Find where the given text appears and provide that cell's center as [X, Y] coordinate. 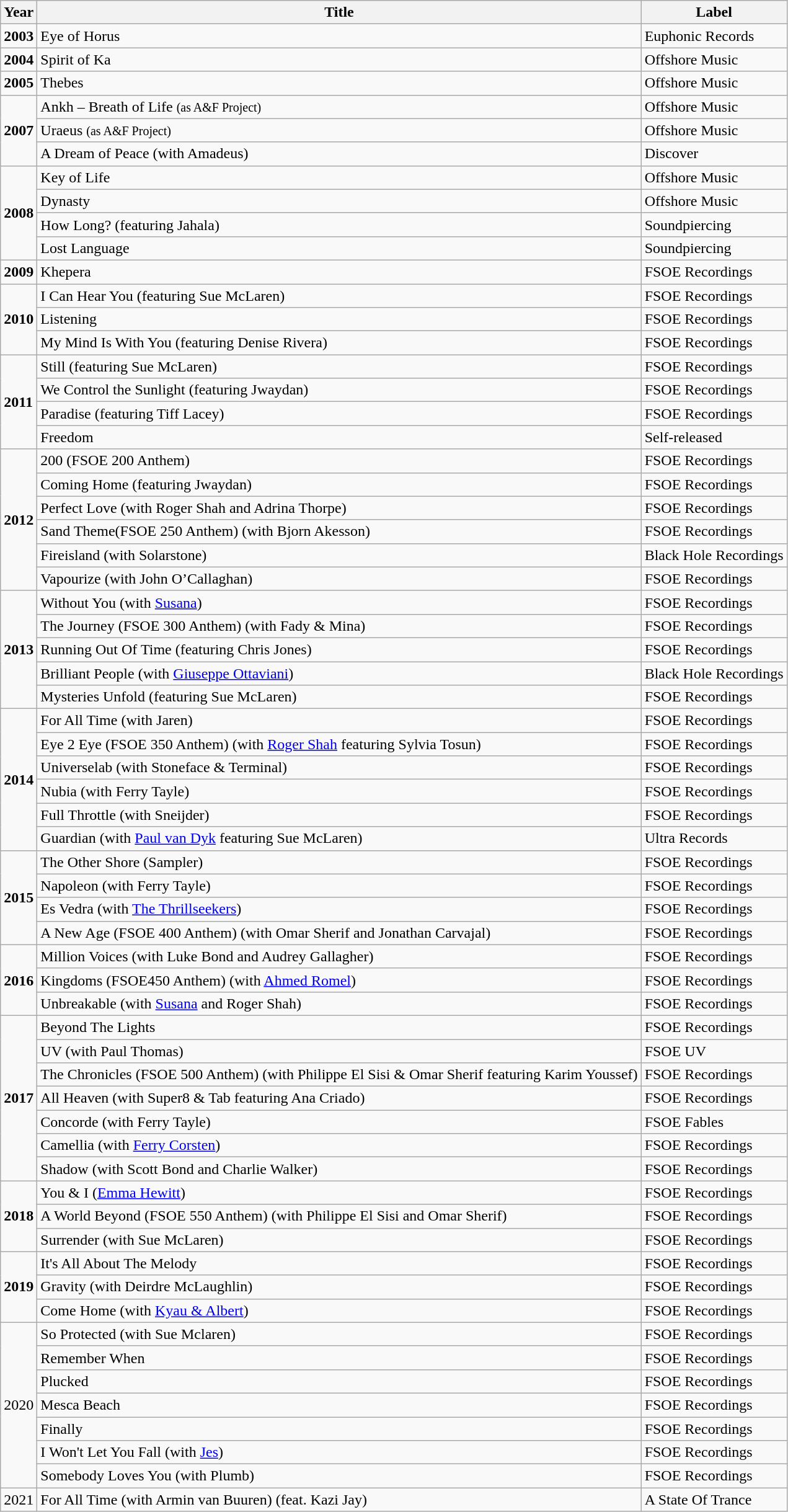
2014 [19, 780]
Unbreakable (with Susana and Roger Shah) [339, 1003]
I Won't Let You Fall (with Jes) [339, 1452]
Beyond The Lights [339, 1027]
It's All About The Melody [339, 1263]
Surrender (with Sue McLaren) [339, 1240]
Nubia (with Ferry Tayle) [339, 791]
2019 [19, 1287]
Running Out Of Time (featuring Chris Jones) [339, 649]
2005 [19, 83]
So Protected (with Sue Mclaren) [339, 1334]
For All Time (with Armin van Buuren) (feat. Kazi Jay) [339, 1500]
2009 [19, 272]
A State Of Trance [714, 1500]
Napoleon (with Ferry Tayle) [339, 886]
Perfect Love (with Roger Shah and Adrina Thorpe) [339, 508]
Come Home (with Kyau & Albert) [339, 1310]
2011 [19, 402]
Lost Language [339, 248]
Mysteries Unfold (featuring Sue McLaren) [339, 697]
Sand Theme(FSOE 250 Anthem) (with Bjorn Akesson) [339, 531]
All Heaven (with Super8 & Tab featuring Ana Criado) [339, 1098]
2015 [19, 897]
Still (featuring Sue McLaren) [339, 367]
You & I (Emma Hewitt) [339, 1193]
2017 [19, 1098]
The Journey (FSOE 300 Anthem) (with Fady & Mina) [339, 626]
The Other Shore (Sampler) [339, 862]
Uraeus (as A&F Project) [339, 130]
Dynasty [339, 201]
2008 [19, 213]
2012 [19, 520]
Ultra Records [714, 838]
Mesca Beach [339, 1405]
My Mind Is With You (featuring Denise Rivera) [339, 343]
Spirit of Ka [339, 60]
For All Time (with Jaren) [339, 721]
Gravity (with Deirdre McLaughlin) [339, 1287]
Camellia (with Ferry Corsten) [339, 1145]
Million Voices (with Luke Bond and Audrey Gallagher) [339, 956]
Eye of Horus [339, 36]
I Can Hear You (featuring Sue McLaren) [339, 296]
200 (FSOE 200 Anthem) [339, 461]
Eye 2 Eye (FSOE 350 Anthem) (with Roger Shah featuring Sylvia Tosun) [339, 744]
A Dream of Peace (with Amadeus) [339, 154]
Thebes [339, 83]
Discover [714, 154]
Full Throttle (with Sneijder) [339, 815]
Kingdoms (FSOE450 Anthem) (with Ahmed Romel) [339, 980]
FSOE UV [714, 1051]
Finally [339, 1428]
2003 [19, 36]
A World Beyond (FSOE 550 Anthem) (with Philippe El Sisi and Omar Sherif) [339, 1216]
2013 [19, 649]
Euphonic Records [714, 36]
We Control the Sunlight (featuring Jwaydan) [339, 390]
2021 [19, 1500]
Ankh – Breath of Life (as A&F Project) [339, 107]
2007 [19, 130]
Without You (with Susana) [339, 602]
Remember When [339, 1358]
Year [19, 12]
Freedom [339, 437]
2004 [19, 60]
Somebody Loves You (with Plumb) [339, 1476]
Listening [339, 319]
Es Vedra (with The Thrillseekers) [339, 909]
Self-released [714, 437]
2010 [19, 319]
Coming Home (featuring Jwaydan) [339, 484]
2020 [19, 1405]
Shadow (with Scott Bond and Charlie Walker) [339, 1169]
Paradise (featuring Tiff Lacey) [339, 414]
How Long? (featuring Jahala) [339, 225]
Fireisland (with Solarstone) [339, 555]
Title [339, 12]
Key of Life [339, 177]
A New Age (FSOE 400 Anthem) (with Omar Sherif and Jonathan Carvajal) [339, 933]
FSOE Fables [714, 1122]
UV (with Paul Thomas) [339, 1051]
Vapourize (with John O’Callaghan) [339, 579]
Concorde (with Ferry Tayle) [339, 1122]
2016 [19, 980]
Brilliant People (with Giuseppe Ottaviani) [339, 673]
Guardian (with Paul van Dyk featuring Sue McLaren) [339, 838]
Universelab (with Stoneface & Terminal) [339, 768]
The Chronicles (FSOE 500 Anthem) (with Philippe El Sisi & Omar Sherif featuring Karim Youssef) [339, 1075]
Khepera [339, 272]
Plucked [339, 1381]
2018 [19, 1216]
Label [714, 12]
